Determine the [X, Y] coordinate at the center of the cell enclosing the given text.  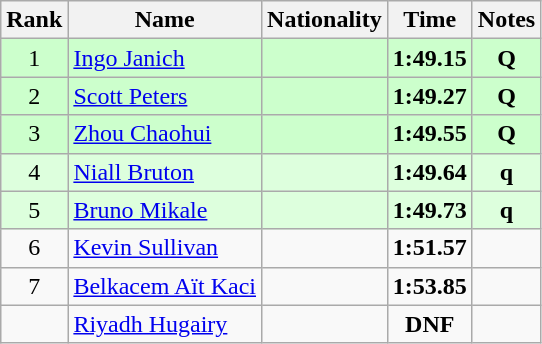
Belkacem Aït Kaci [165, 286]
1:53.85 [430, 286]
6 [34, 248]
1:49.15 [430, 58]
Notes [506, 20]
1:49.27 [430, 96]
1:49.73 [430, 210]
Zhou Chaohui [165, 134]
Rank [34, 20]
Riyadh Hugairy [165, 324]
Kevin Sullivan [165, 248]
1 [34, 58]
Ingo Janich [165, 58]
7 [34, 286]
Scott Peters [165, 96]
Nationality [325, 20]
Time [430, 20]
1:49.55 [430, 134]
3 [34, 134]
1:51.57 [430, 248]
4 [34, 172]
Bruno Mikale [165, 210]
5 [34, 210]
Name [165, 20]
DNF [430, 324]
2 [34, 96]
Niall Bruton [165, 172]
1:49.64 [430, 172]
